For the text-containing cell, return its midpoint in [X, Y] coordinate format. 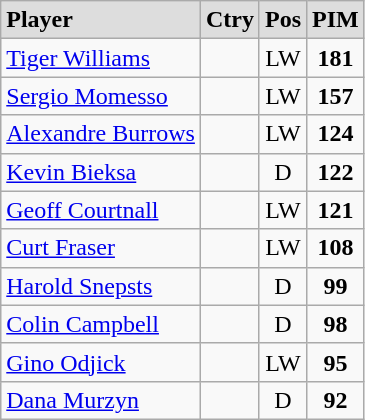
Tiger Williams [101, 58]
Curt Fraser [101, 248]
Dana Murzyn [101, 400]
92 [336, 400]
122 [336, 172]
95 [336, 362]
108 [336, 248]
Pos [282, 20]
99 [336, 286]
124 [336, 134]
Geoff Courtnall [101, 210]
Kevin Bieksa [101, 172]
Sergio Momesso [101, 96]
Alexandre Burrows [101, 134]
121 [336, 210]
98 [336, 324]
Player [101, 20]
157 [336, 96]
Harold Snepsts [101, 286]
Ctry [230, 20]
Gino Odjick [101, 362]
181 [336, 58]
PIM [336, 20]
Colin Campbell [101, 324]
